Return the (X, Y) coordinate for the center point of the cell that contains the specified text.  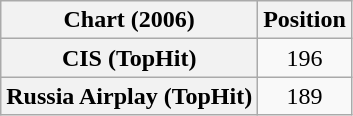
Russia Airplay (TopHit) (130, 96)
Position (305, 20)
CIS (TopHit) (130, 58)
189 (305, 96)
196 (305, 58)
Chart (2006) (130, 20)
